Return the [x, y] coordinate for the center point of the cell that contains the specified text.  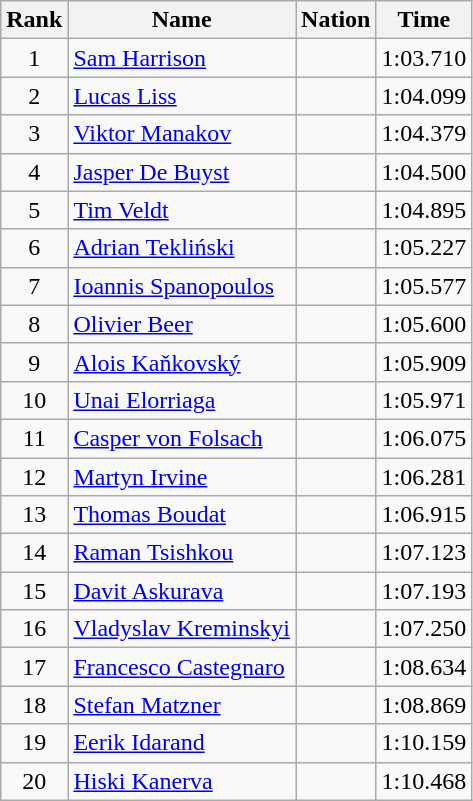
1:04.895 [424, 210]
3 [34, 134]
1:08.634 [424, 667]
Ioannis Spanopoulos [182, 286]
18 [34, 705]
Davit Askurava [182, 591]
Francesco Castegnaro [182, 667]
19 [34, 743]
Sam Harrison [182, 58]
Time [424, 20]
9 [34, 362]
5 [34, 210]
8 [34, 324]
1:07.193 [424, 591]
20 [34, 781]
1:04.379 [424, 134]
1:06.281 [424, 477]
Tim Veldt [182, 210]
1:06.915 [424, 515]
1:07.123 [424, 553]
Stefan Matzner [182, 705]
Adrian Tekliński [182, 248]
6 [34, 248]
Jasper De Buyst [182, 172]
Eerik Idarand [182, 743]
1:03.710 [424, 58]
14 [34, 553]
1:10.159 [424, 743]
1:05.600 [424, 324]
1:05.971 [424, 400]
17 [34, 667]
1:04.099 [424, 96]
16 [34, 629]
Rank [34, 20]
1:08.869 [424, 705]
Olivier Beer [182, 324]
1:07.250 [424, 629]
15 [34, 591]
1:05.227 [424, 248]
1:04.500 [424, 172]
Martyn Irvine [182, 477]
Nation [336, 20]
Unai Elorriaga [182, 400]
1 [34, 58]
1:05.909 [424, 362]
Alois Kaňkovský [182, 362]
7 [34, 286]
Raman Tsishkou [182, 553]
Vladyslav Kreminskyi [182, 629]
1:05.577 [424, 286]
4 [34, 172]
10 [34, 400]
Name [182, 20]
Hiski Kanerva [182, 781]
Thomas Boudat [182, 515]
12 [34, 477]
Viktor Manakov [182, 134]
11 [34, 438]
2 [34, 96]
1:10.468 [424, 781]
Casper von Folsach [182, 438]
13 [34, 515]
1:06.075 [424, 438]
Lucas Liss [182, 96]
